From the cell containing the given text, extract its center point as (X, Y) coordinate. 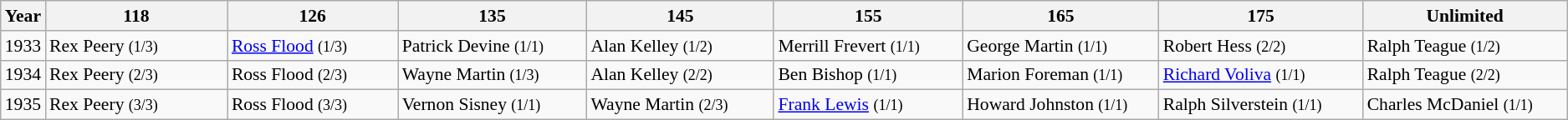
135 (493, 16)
Ralph Teague (1/2) (1465, 46)
Alan Kelley (1/2) (680, 46)
175 (1261, 16)
Ross Flood (2/3) (313, 75)
145 (680, 16)
Marion Foreman (1/1) (1060, 75)
Year (23, 16)
George Martin (1/1) (1060, 46)
1935 (23, 105)
Robert Hess (2/2) (1261, 46)
1934 (23, 75)
Wayne Martin (2/3) (680, 105)
Wayne Martin (1/3) (493, 75)
Charles McDaniel (1/1) (1465, 105)
Vernon Sisney (1/1) (493, 105)
Ross Flood (1/3) (313, 46)
Richard Voliva (1/1) (1261, 75)
Ralph Teague (2/2) (1465, 75)
Rex Peery (1/3) (136, 46)
118 (136, 16)
Alan Kelley (2/2) (680, 75)
126 (313, 16)
Rex Peery (3/3) (136, 105)
Patrick Devine (1/1) (493, 46)
Ben Bishop (1/1) (868, 75)
Unlimited (1465, 16)
Merrill Frevert (1/1) (868, 46)
Ross Flood (3/3) (313, 105)
Rex Peery (2/3) (136, 75)
1933 (23, 46)
155 (868, 16)
Howard Johnston (1/1) (1060, 105)
Ralph Silverstein (1/1) (1261, 105)
165 (1060, 16)
Frank Lewis (1/1) (868, 105)
